Return the [X, Y] coordinate for the center point of the cell that contains the specified text.  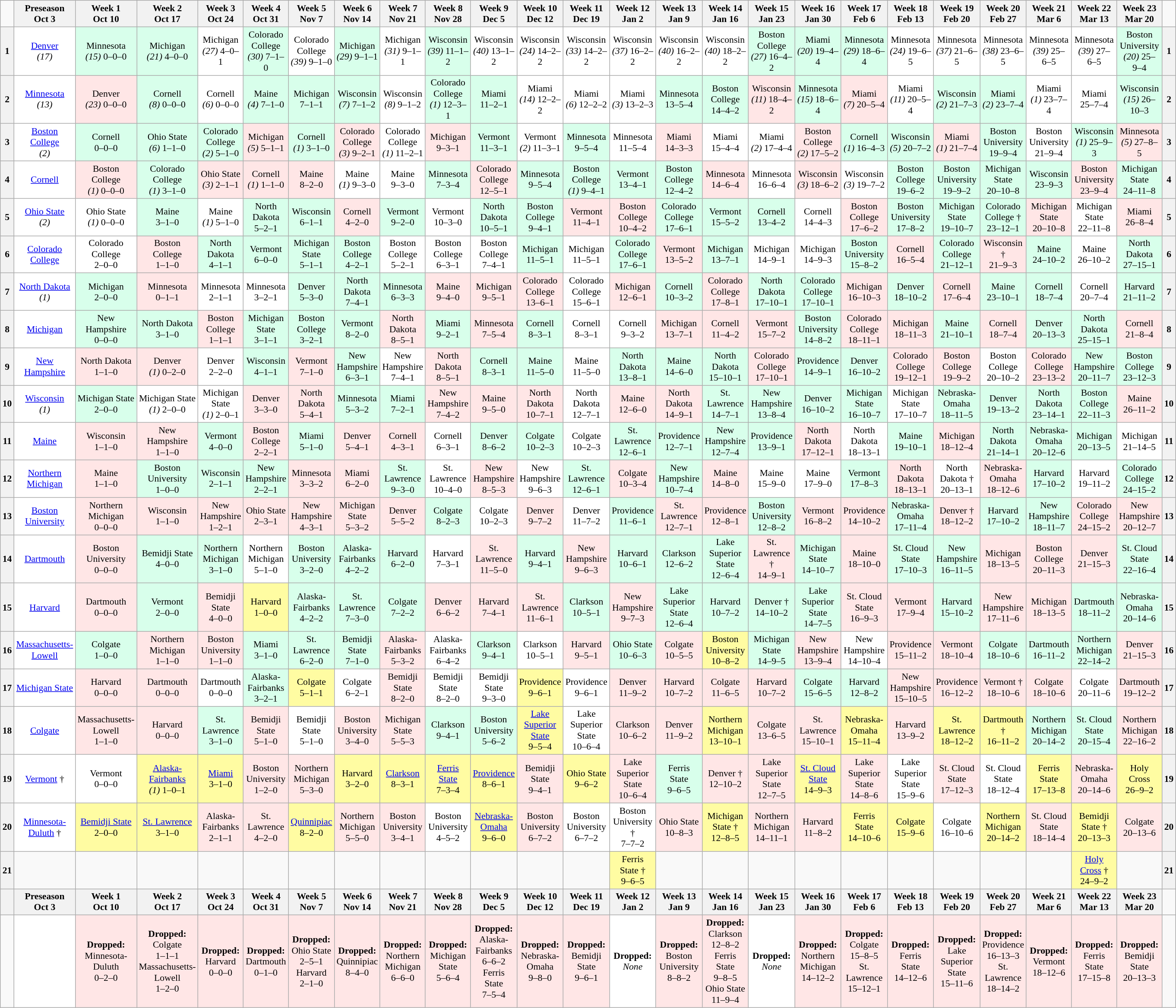
Minnesota(38) 23–6–5 [1003, 51]
New Hampshire10–7–4 [679, 479]
Colgate10–3–4 [633, 479]
Vermont8–2–0 [357, 330]
Minnesota(15) 18–6–4 [818, 99]
Harvard19–11–2 [1094, 479]
Vermont10–3–0 [448, 217]
Dropped:Alaska-Fairbanks6–6–2Ferris State7–5–4 [494, 961]
Denver18–10–2 [910, 292]
Michigan14–9–1 [772, 255]
Cornell(1) 16–4–3 [864, 142]
Minnesota7–5–4 [494, 330]
North Dakota14–9–1 [679, 404]
Cornell21–8–4 [1140, 330]
Maine15–9–0 [772, 479]
Miami5–1–0 [311, 442]
Providence16–12–2 [957, 688]
New Hampshire18–11–7 [1049, 516]
Cornell(8) 0–0–0 [168, 99]
St. Lawrence4–2–0 [266, 827]
Boston University [44, 516]
Miami(1) 23–7–4 [1049, 99]
Boston University14–8–2 [818, 330]
North Dakota27–15–1 [1140, 255]
Colorado College23–13–2 [1049, 367]
North Dakota5–2–1 [266, 217]
New Hampshire6–3–1 [357, 367]
Boston College23–12–3 [1140, 367]
Michigan State22–11–8 [1094, 217]
Wisconsin(3) 18–6–2 [818, 180]
Boston College7–4–1 [494, 255]
Cornell4–2–0 [357, 217]
Minnesota2–1–1 [221, 292]
Cornell(1) 3–1–0 [311, 142]
Boston College19–9–2 [957, 367]
Bemidji State9–3–0 [494, 688]
Colorado College(30) 7–1–0 [266, 51]
Miami7–2–1 [402, 404]
Providence14–9–1 [818, 367]
Denver(1) 0–2–0 [168, 367]
Northern Michigan3–1–0 [221, 559]
Cornell9–3–2 [633, 330]
Boston College20–10–2 [1003, 367]
North Dakota23–14–1 [1049, 404]
Ohio State9–6–2 [586, 779]
Dropped:Ohio State2–5–1Harvard2–1–0 [311, 961]
Denver20–13–3 [1049, 330]
Denver †14–10–2 [772, 608]
Ohio State(3) 2–1–1 [221, 180]
St. Lawrence10–4–0 [448, 479]
Nebraska-Omaha18–11–5 [957, 404]
Northern Michigan5–3–0 [311, 779]
Dropped:Ferris State14–12–6 [910, 961]
Vermont2–0–0 [168, 608]
Minnesota-Duluth † [44, 827]
Cornell14–4–3 [818, 217]
Vermont17–8–3 [864, 479]
Dropped:Michigan State5–6–4 [448, 961]
New Hampshire17–11–6 [1003, 608]
Michigan State16–10–7 [864, 404]
Maine(1) 9–3–0 [357, 180]
New Hampshire16–11–5 [957, 559]
Boston University1–2–0 [266, 779]
Vermont4–0–0 [221, 442]
Denver2–2–0 [221, 367]
Clarkson12–6–2 [679, 559]
New Hampshire12–7–4 [725, 442]
Harvard [44, 608]
Maine1–1–0 [106, 479]
Boston College12–4–2 [679, 180]
Michigan State †12–8–5 [725, 827]
Minnesota(37) 21–6–5 [957, 51]
Colorado College(1) 12–3–1 [448, 99]
Michigan9–3–1 [448, 142]
Boston University10–8–2 [725, 651]
Cornell10–3–2 [679, 292]
Ferris State7–3–4 [448, 779]
Dropped:Bemidji State9–6–1 [586, 961]
Lake Superior State12–7–5 [772, 779]
Colorado College(2) 5–1–0 [221, 142]
St. Lawrence †14–9–1 [772, 559]
Colgate7–2–2 [402, 608]
Michigan State14–9–5 [772, 651]
Michigan2–0–0 [106, 292]
Maine9–3–0 [402, 180]
Boston University †7–7–2 [633, 827]
St. Cloud State17–12–3 [957, 779]
Wisconsin6–1–1 [311, 217]
Wisconsin(15) 26–10–3 [1140, 99]
Minnesota(39) 25–6–5 [1049, 51]
Cornell20–7–4 [1094, 292]
St. Lawrence12–7–1 [679, 516]
Maine9–5–0 [494, 404]
Minnesota(29) 18–6–4 [864, 51]
Boston College2–2–1 [266, 442]
Cornell17–6–4 [957, 292]
Boston College1–1–0 [168, 255]
Boston University4–5–2 [448, 827]
North Dakota †20–13–1 [957, 479]
Michigan State19–10–7 [957, 217]
Colorado College13–6–1 [540, 292]
Boston University(20) 25–9–4 [1140, 51]
Maine21–10–1 [957, 330]
Miami(11) 20–5–4 [910, 99]
Providence15–11–2 [910, 651]
Northern Michigan5–1–0 [266, 559]
Colorado College(3) 9–2–1 [357, 142]
New Hampshire [44, 367]
Michigan14–9–3 [818, 255]
North Dakota10–5–1 [494, 217]
Boston College(2) 17–5–2 [818, 142]
Boston University5–6–2 [494, 731]
Dartmouth †16–11–2 [1003, 731]
Wisconsin(24) 14–2–2 [540, 51]
Boston College17–6–2 [864, 217]
New Hampshire8–5–3 [494, 479]
Dropped:Colgate15–8–5St. Lawrence15–12–1 [864, 961]
Michigan21–14–5 [1140, 442]
Vermont0–0–0 [106, 779]
Colgate5–1–1 [311, 688]
Nebraska-Omaha9–6–0 [494, 827]
New Hampshire14–10–4 [864, 651]
Miami11–2–1 [494, 99]
Ohio State(6) 1–1–0 [168, 142]
New Hampshire0–0–0 [106, 330]
Colorado College17–8–1 [725, 292]
Lake Superior State15–9–6 [910, 779]
Miami(7) 20–5–4 [864, 99]
Wisconsin23–9–3 [1049, 180]
Northern Michigan22–16–2 [1140, 731]
Cornell16–5–4 [910, 255]
Boston College(1) 9–4–1 [586, 180]
North Dakota15–10–1 [725, 367]
Harvard7–3–1 [448, 559]
Boston College1–1–1 [221, 330]
Miami9–2–1 [448, 330]
Wisconsin(39) 11–1–2 [448, 51]
Providence8–6–1 [494, 779]
Harvard10–6–1 [633, 559]
Boston University3–4–0 [357, 731]
Wisconsin †21–9–3 [1003, 255]
Colgate [44, 731]
New Hampshire7–4–1 [402, 367]
Harvard7–4–1 [494, 608]
Wisconsin(8) 9–1–2 [402, 99]
Michigan State2–0–0 [106, 404]
Ferris State17–13–8 [1049, 779]
Cornell0–0–0 [106, 142]
Dropped:Vermont18–12–6 [1049, 961]
Boston College19–6–2 [910, 180]
Wisconsin(33) 14–2–2 [586, 51]
Colgate15–6–5 [818, 688]
St. Cloud State22–16–4 [1140, 559]
New Hampshire13–9–4 [818, 651]
Cornell6–3–1 [448, 442]
North Dakota21–14–1 [1003, 442]
St. Cloud State17–10–3 [910, 559]
Dropped:Nebraska-Omaha9–8–0 [540, 961]
Harvard9–5–1 [586, 651]
Boston University3–2–0 [311, 559]
Colgate13–6–5 [772, 731]
Wisconsin(40) 16–2–2 [679, 51]
Colgate10–5–5 [679, 651]
Harvard1–0–0 [266, 608]
St. Lawrence18–12–2 [957, 731]
Vermont15–7–2 [772, 330]
Colgate16–10–6 [957, 827]
Maine(4) 7–1–0 [266, 99]
Colgate11–6–5 [725, 688]
St. Lawrence9–3–0 [402, 479]
Michigan(29) 9–1–1 [357, 51]
Dartmouth18–11–2 [1094, 608]
Dropped:Dartmouth0–1–0 [266, 961]
North Dakota25–15–1 [1094, 330]
Vermont13–5–2 [679, 255]
Boston College(1) 0–0–0 [106, 180]
Alaska-Fairbanks2–1–1 [221, 827]
Cornell13–4–2 [772, 217]
Minnesota0–1–1 [168, 292]
Lake Superior State14–7–5 [818, 608]
Colorado College18–11–1 [864, 330]
Boston College(27) 16–4–2 [772, 51]
Harvard12–8–2 [864, 688]
Maine17–9–0 [818, 479]
Dropped:Harvard0–0–0 [221, 961]
Bemidji State9–4–1 [540, 779]
Michigan State5–5–3 [402, 731]
Harvard11–8–2 [818, 827]
Michigan State14–10–7 [818, 559]
Colorado College(1) 3–1–0 [168, 180]
Dropped:Colgate1–1–1Massachusetts-Lowell1–2–0 [168, 961]
Minnesota(24) 19–6–5 [910, 51]
Ohio State(1) 0–0–0 [106, 217]
Michigan(31) 9–1–1 [402, 51]
Colorado College(39) 9–1–0 [311, 51]
Northern Michigan5–5–0 [357, 827]
Vermont6–0–0 [266, 255]
Maine14–8–0 [725, 479]
Maine19–10–1 [910, 442]
Wisconsin(2) 21–7–3 [957, 99]
North Dakota3–1–0 [168, 330]
Colgate1–0–0 [106, 651]
Wisconsin(5) 20–7–2 [910, 142]
Vermont † [44, 779]
Providence11–6–1 [633, 516]
Providence14–10–2 [864, 516]
Harvard6–2–0 [402, 559]
Ohio State10–8–3 [679, 827]
New Hampshire7–4–2 [448, 404]
Miami25–7–4 [1094, 99]
Nebraska-Omaha17–11–4 [910, 516]
Wisconsin(7) 7–1–2 [357, 99]
Massachusetts-Lowell1–1–0 [106, 731]
Quinnipiac8–2–0 [311, 827]
St. Lawrence7–3–0 [357, 608]
St. Cloud State14–9–3 [818, 779]
Wisconsin2–1–1 [221, 479]
Boston University23–9–4 [1094, 180]
Dartmouth [44, 559]
Minnesota(39) 27–6–5 [1094, 51]
Miami(14) 12–2–2 [540, 99]
Clarkson8–3–1 [402, 779]
Michigan(21) 4–0–0 [168, 51]
Minnesota7–3–4 [448, 180]
St. Lawrence11–6–1 [540, 608]
Cornell [44, 180]
Harvard3–2–0 [357, 779]
North Dakota7–4–1 [357, 292]
Denver11–7–2 [586, 516]
Denver3–3–0 [266, 404]
Denver †12–10–2 [725, 779]
North Dakota17–10–1 [772, 292]
Minnesota16–6–4 [772, 180]
Colorado College19–12–1 [910, 367]
Maine(1) 5–1–0 [221, 217]
Boston College5–2–1 [402, 255]
Vermont16–8–2 [818, 516]
Miami(6) 12–2–2 [586, 99]
Dropped:Bemidji State20–13–3 [1140, 961]
Wisconsin(11) 18–4–2 [772, 99]
Dropped:Lake Superior State15–11–6 [957, 961]
Minnesota14–6–4 [725, 180]
Boston College(2) [44, 142]
Michigan18–12–4 [957, 442]
Vermont15–5–2 [725, 217]
Minnesota(5) 27–8–5 [1140, 142]
Maine3–1–0 [168, 217]
Colorado College2–0–0 [106, 255]
Cornell(1) 1–1–0 [266, 180]
Michigan [44, 330]
Miami6–2–0 [357, 479]
Boston University15–8–2 [864, 255]
St. Lawrence15–10–1 [818, 731]
North Dakota17–12–1 [818, 442]
North Dakota12–7–1 [586, 404]
Michigan18–11–3 [910, 330]
Boston College3–2–1 [311, 330]
Minnesota6–3–3 [402, 292]
Michigan7–1–1 [311, 99]
Denver(23) 0–0–0 [106, 99]
Maine [44, 442]
Holy Cross26–9–2 [1140, 779]
Denver5–3–0 [311, 292]
Harvard15–10–2 [957, 608]
New Hampshire4–3–1 [311, 516]
Maine26–10–2 [1094, 255]
Vermont(2) 11–3–1 [540, 142]
Wisconsin(1) [44, 404]
St. Lawrence14–7–1 [725, 404]
Vermont9–2–0 [402, 217]
Denver5–5–2 [402, 516]
Northern Michigan13–10–1 [725, 731]
Minnesota5–3–2 [357, 404]
Bemidji State7–1–0 [357, 651]
Denver †18–12–2 [957, 516]
Denver5–4–1 [357, 442]
North Dakota4–1–1 [221, 255]
Michigan State(1) 2–0–0 [168, 404]
Vermont17–9–4 [910, 608]
Dropped:Northern Michigan14–12–2 [818, 961]
Cornell4–3–1 [402, 442]
Northern Michigan0–0–0 [106, 516]
Providence12–7–1 [679, 442]
Nebraska-Omaha20–12–6 [1049, 442]
Miami(1) 21–7–4 [957, 142]
Boston University17–8–2 [910, 217]
Colgate20–13–6 [1140, 827]
Maine14–6–0 [679, 367]
Ohio State10–6–3 [633, 651]
Dropped:Boston University8–8–2 [679, 961]
North Dakota1–1–0 [106, 367]
Boston College20–11–3 [1049, 559]
Vermont11–3–1 [494, 142]
Dropped:Quinnipiac8–4–0 [357, 961]
New Hampshire2–2–1 [266, 479]
Michigan State5–3–2 [357, 516]
Northern Michigan1–1–0 [168, 651]
St. Cloud State20–15–4 [1094, 731]
Miami(2) 17–4–4 [772, 142]
Colorado College15–6–1 [586, 292]
Wisconsin(37) 16–2–2 [633, 51]
Maine12–6–0 [633, 404]
Lake Superior State14–8–6 [864, 779]
Miami(20) 19–4–4 [818, 51]
Boston University21–9–4 [1049, 142]
St. Lawrence11–5–0 [494, 559]
Denver(17) [44, 51]
Boston College10–4–2 [633, 217]
Wisconsin(40) 18–2–2 [725, 51]
Clarkson10–6–2 [633, 731]
Colgate20–11–6 [1094, 688]
Ohio State2–3–1 [266, 516]
Denver8–6–2 [494, 442]
Providence12–8–1 [725, 516]
North Dakota13–8–1 [633, 367]
Dartmouth19–12–2 [1140, 688]
Miami14–3–3 [679, 142]
New Hampshire1–1–0 [168, 442]
Maine24–10–2 [1049, 255]
St. Cloud State16–9–3 [864, 608]
Boston University12–8–2 [772, 516]
Minnesota3–3–2 [311, 479]
Maine18–10–0 [864, 559]
Colorado College [44, 255]
Ferris State9–6–5 [679, 779]
Denver19–13–2 [1003, 404]
Massachusetts-Lowell [44, 651]
Minnesota13–5–4 [679, 99]
Minnesota(15) 0–0–0 [106, 51]
Boston College4–2–1 [357, 255]
Nebraska-Omaha18–12–6 [1003, 479]
Colorado College12–5–1 [494, 180]
Colgate6–2–1 [357, 688]
Harvard9–4–1 [540, 559]
Colorado College †23–12–1 [1003, 217]
Michigan State(1) 2–0–1 [221, 404]
Vermont13–4–1 [633, 180]
Cornell11–4–2 [725, 330]
New Hampshire1–2–1 [221, 516]
Harvard13–9–2 [910, 731]
Michigan9–5–1 [494, 292]
New Hampshire9–7–3 [633, 608]
Wisconsin(3) 19–7–2 [864, 180]
Wisconsin4–1–1 [266, 367]
Boston College14–4–2 [725, 99]
Vermont7–1–0 [311, 367]
Boston University19–9–2 [957, 180]
St. Cloud State18–14–4 [1049, 827]
Boston University3–4–1 [402, 827]
Maine9–4–0 [448, 292]
Cornell(6) 0–0–0 [221, 99]
Dropped:Ferris State17–15–8 [1094, 961]
Michigan State5–1–1 [311, 255]
Dartmouth16–11–2 [1049, 651]
Vermont18–10–4 [957, 651]
Bemidji State †20–13–3 [1094, 827]
St. Cloud State18–12–4 [1003, 779]
Vermont †18–10–6 [1003, 688]
Alaska-Fairbanks6–4–2 [448, 651]
Boston University1–0–0 [168, 479]
Colorado College(1) 11–2–1 [402, 142]
Boston University1–1–0 [221, 651]
Northern Michigan [44, 479]
Michigan(27) 4–0–1 [221, 51]
Maine26–11–2 [1140, 404]
Maine23–10–1 [1003, 292]
Bemidji State2–0–0 [106, 827]
Colorado College21–12–1 [957, 255]
Miami(3) 13–2–3 [633, 99]
Michigan12–6–1 [633, 292]
Colgate15–9–6 [910, 827]
Colgate8–2–3 [448, 516]
Wisconsin(40) 13–1–2 [494, 51]
Dropped:Northern Michigan6–6–0 [402, 961]
St. Lawrence6–2–0 [311, 651]
Ferris State †9–6–5 [633, 870]
Minnesota11–5–4 [633, 142]
Boston University0–0–0 [106, 559]
Dropped:Clarkson12–8–2Ferris State9–8–5Ohio State11–9–4 [725, 961]
Michigan(5) 5–1–1 [266, 142]
Boston University19–9–4 [1003, 142]
New Hampshire15–10–5 [910, 688]
Boston College6–3–1 [448, 255]
New Hampshire13–8–4 [772, 404]
Michigan16–10–3 [864, 292]
Holy Cross †24–9–2 [1094, 870]
Minnesota(13) [44, 99]
Denver6–6–2 [448, 608]
Ferris State14–10–6 [864, 827]
Alaska-Fairbanks5–3–2 [402, 651]
Harvard21–11–2 [1140, 292]
Dropped:Minnesota-Duluth0–2–0 [106, 961]
New Hampshire20–12–7 [1140, 516]
Dropped:Providence16–13–3St. Lawrence18–14–2 [1003, 961]
Alaska-Fairbanks(1) 1–0–1 [168, 779]
Minnesota3–2–1 [266, 292]
North Dakota(1) [44, 292]
Michigan State [44, 688]
Lake Superior State9–5–4 [540, 731]
Northern Michigan22–14–2 [1094, 651]
Boston College22–11–3 [1094, 404]
Ohio State(2) [44, 217]
North Dakota5–4–1 [311, 404]
Providence13–9–1 [772, 442]
Vermont11–4–1 [586, 217]
Boston College9–4–1 [540, 217]
Michigan20–13–5 [1094, 442]
Wisconsin(1) 25–9–3 [1094, 142]
Nebraska-Omaha15–11–4 [864, 731]
Northern Michigan14–11–1 [772, 827]
Michigan State24–11–8 [1140, 180]
Michigan State3–1–1 [266, 330]
Denver9–7–2 [540, 516]
Miami26–8–4 [1140, 217]
Alaska-Fairbanks3–2–1 [266, 688]
Maine8–2–0 [311, 180]
Miami15–4–4 [725, 142]
Miami(2) 23–7–4 [1003, 99]
New Hampshire20–11–7 [1094, 367]
Michigan State17–10–7 [910, 404]
North Dakota10–7–1 [540, 404]
